Detect which cell encompasses the target text, then output its (x, y) center coordinate. 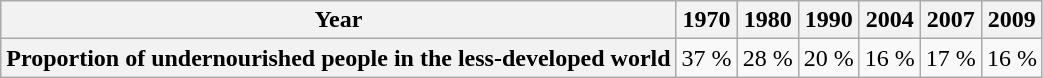
1970 (706, 20)
2004 (890, 20)
1980 (768, 20)
2009 (1012, 20)
37 % (706, 58)
2007 (950, 20)
Proportion of undernourished people in the less-developed world (338, 58)
28 % (768, 58)
20 % (828, 58)
1990 (828, 20)
17 % (950, 58)
Year (338, 20)
